Detect which cell encompasses the target text, then output its (X, Y) center coordinate. 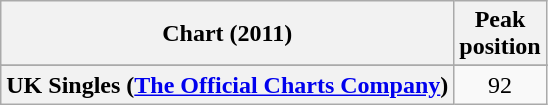
Chart (2011) (228, 34)
Peakposition (500, 34)
UK Singles (The Official Charts Company) (228, 85)
92 (500, 85)
